Provide the (X, Y) coordinate of the cell's center where the given text is located.  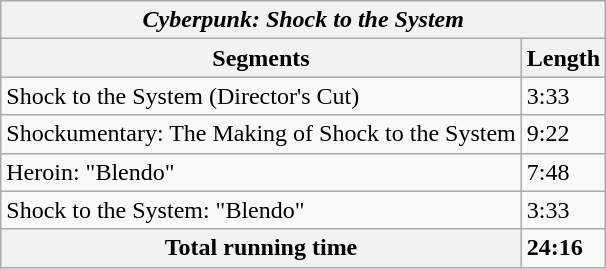
9:22 (563, 134)
Shock to the System (Director's Cut) (262, 96)
24:16 (563, 248)
Cyberpunk: Shock to the System (304, 20)
Shock to the System: "Blendo" (262, 210)
Length (563, 58)
Total running time (262, 248)
Shockumentary: The Making of Shock to the System (262, 134)
7:48 (563, 172)
Heroin: "Blendo" (262, 172)
Segments (262, 58)
